Determine the [x, y] coordinate at the center of the cell enclosing the given text.  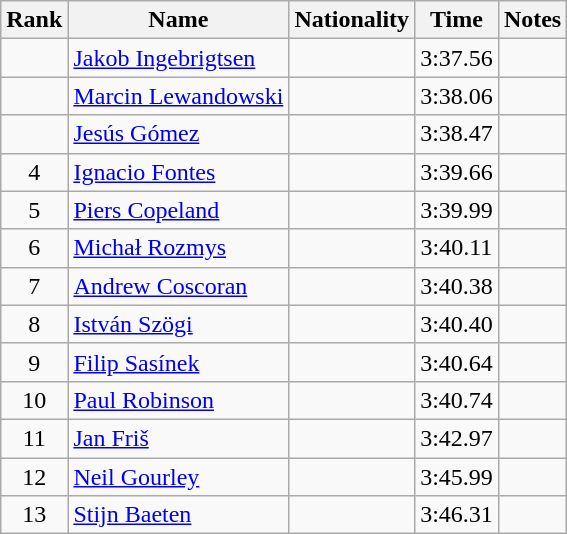
István Szögi [178, 324]
Rank [34, 20]
13 [34, 515]
Ignacio Fontes [178, 172]
11 [34, 438]
Marcin Lewandowski [178, 96]
3:42.97 [457, 438]
3:40.40 [457, 324]
12 [34, 477]
4 [34, 172]
5 [34, 210]
Neil Gourley [178, 477]
3:40.74 [457, 400]
7 [34, 286]
Paul Robinson [178, 400]
3:37.56 [457, 58]
Notes [532, 20]
3:40.11 [457, 248]
Piers Copeland [178, 210]
8 [34, 324]
3:39.99 [457, 210]
Jakob Ingebrigtsen [178, 58]
3:38.47 [457, 134]
Jesús Gómez [178, 134]
Andrew Coscoran [178, 286]
Stijn Baeten [178, 515]
Name [178, 20]
Jan Friš [178, 438]
3:45.99 [457, 477]
Nationality [352, 20]
3:46.31 [457, 515]
6 [34, 248]
Michał Rozmys [178, 248]
10 [34, 400]
3:39.66 [457, 172]
3:40.64 [457, 362]
3:40.38 [457, 286]
9 [34, 362]
Time [457, 20]
Filip Sasínek [178, 362]
3:38.06 [457, 96]
